Identify which cell holds the provided text, then report its (X, Y) central coordinate. 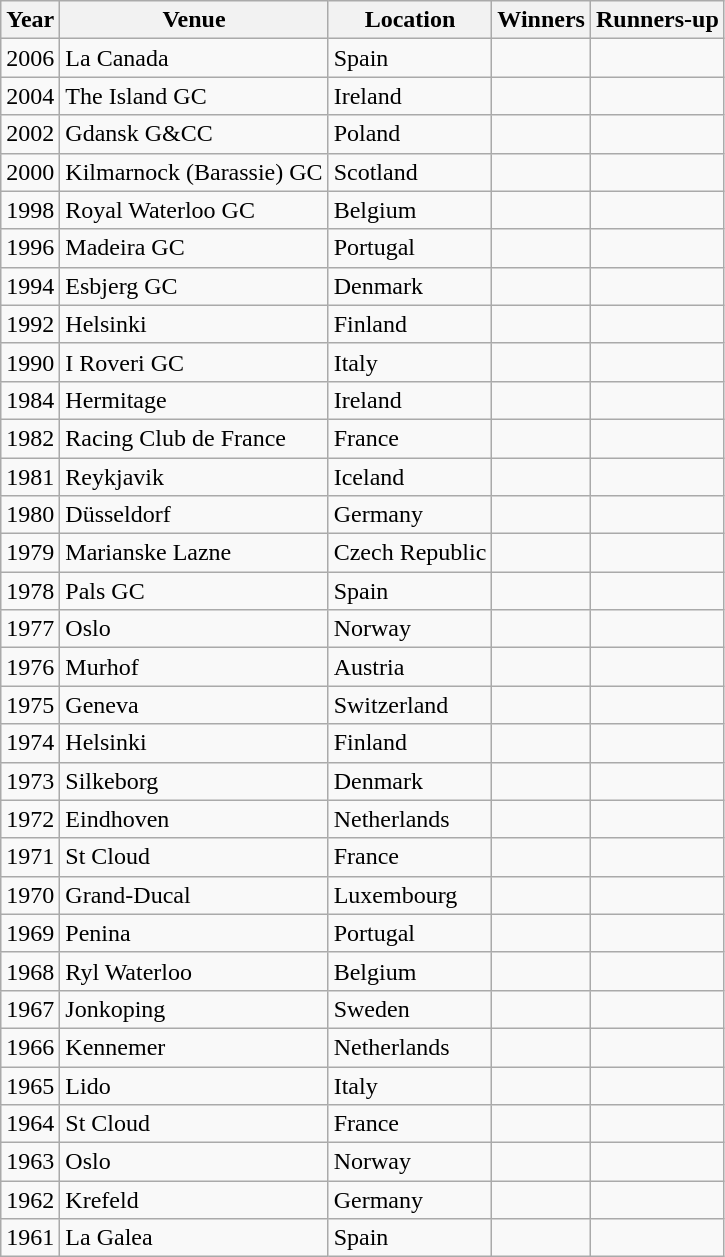
Eindhoven (194, 819)
Pals GC (194, 591)
Murhof (194, 667)
Lido (194, 1085)
Ryl Waterloo (194, 971)
1994 (30, 286)
I Roveri GC (194, 362)
Location (410, 20)
Racing Club de France (194, 438)
La Galea (194, 1238)
1992 (30, 324)
Hermitage (194, 400)
Gdansk G&CC (194, 134)
1963 (30, 1162)
1969 (30, 933)
2000 (30, 172)
Madeira GC (194, 248)
Winners (542, 20)
Year (30, 20)
Grand-Ducal (194, 895)
Marianske Lazne (194, 553)
Luxembourg (410, 895)
Geneva (194, 705)
Esbjerg GC (194, 286)
2006 (30, 58)
Krefeld (194, 1200)
Iceland (410, 477)
1984 (30, 400)
1998 (30, 210)
1990 (30, 362)
1980 (30, 515)
Silkeborg (194, 781)
1964 (30, 1124)
La Canada (194, 58)
2004 (30, 96)
Royal Waterloo GC (194, 210)
1982 (30, 438)
Austria (410, 667)
Düsseldorf (194, 515)
1977 (30, 629)
1971 (30, 857)
2002 (30, 134)
1978 (30, 591)
1970 (30, 895)
1996 (30, 248)
Runners-up (657, 20)
Penina (194, 933)
1972 (30, 819)
1975 (30, 705)
1973 (30, 781)
Sweden (410, 1009)
1965 (30, 1085)
Switzerland (410, 705)
Reykjavik (194, 477)
Venue (194, 20)
1966 (30, 1047)
1961 (30, 1238)
1968 (30, 971)
Poland (410, 134)
The Island GC (194, 96)
1981 (30, 477)
Jonkoping (194, 1009)
1976 (30, 667)
Kilmarnock (Barassie) GC (194, 172)
Czech Republic (410, 553)
1974 (30, 743)
1979 (30, 553)
Kennemer (194, 1047)
1962 (30, 1200)
Scotland (410, 172)
1967 (30, 1009)
